Return the (X, Y) coordinate for the center point of the cell that contains the specified text.  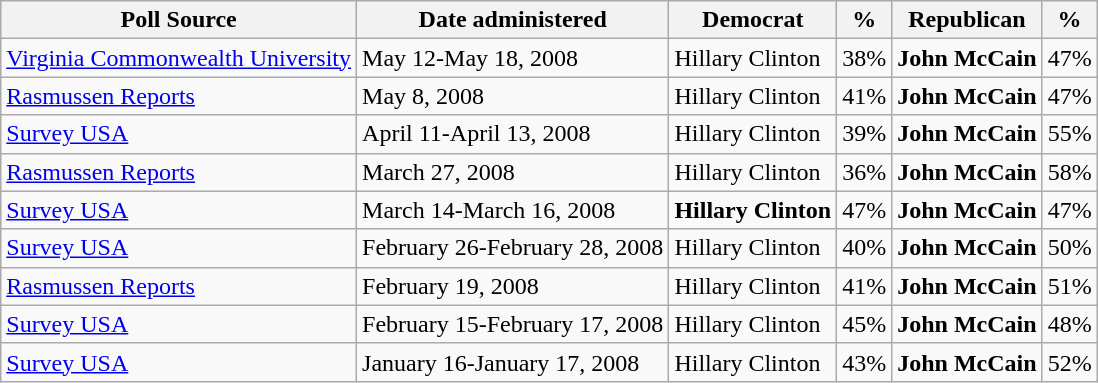
Republican (967, 20)
February 26-February 28, 2008 (513, 248)
52% (1070, 362)
January 16-January 17, 2008 (513, 362)
March 27, 2008 (513, 172)
40% (864, 248)
39% (864, 134)
45% (864, 324)
Poll Source (179, 20)
58% (1070, 172)
March 14-March 16, 2008 (513, 210)
51% (1070, 286)
February 19, 2008 (513, 286)
April 11-April 13, 2008 (513, 134)
38% (864, 58)
48% (1070, 324)
May 8, 2008 (513, 96)
Democrat (753, 20)
36% (864, 172)
February 15-February 17, 2008 (513, 324)
Virginia Commonwealth University (179, 58)
43% (864, 362)
55% (1070, 134)
Date administered (513, 20)
50% (1070, 248)
May 12-May 18, 2008 (513, 58)
